Extract the [X, Y] coordinate from the center of the cell holding the provided text.  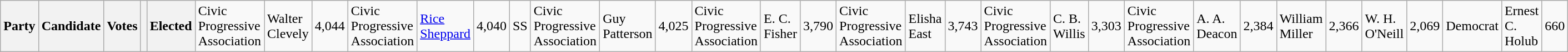
Guy Patterson [628, 26]
W. H. O'Neill [1384, 26]
2,366 [1344, 26]
Democrat [1472, 26]
4,040 [491, 26]
Elisha East [925, 26]
2,384 [1259, 26]
2,069 [1425, 26]
Rice Sheppard [445, 26]
4,044 [330, 26]
Party [19, 26]
A. A. Deacon [1217, 26]
E. C. Fisher [780, 26]
660 [1555, 26]
Votes [122, 26]
3,303 [1106, 26]
Ernest C. Holub [1521, 26]
SS [520, 26]
4,025 [673, 26]
William Miller [1301, 26]
Elected [171, 26]
C. B. Willis [1069, 26]
Walter Clevely [288, 26]
Candidate [71, 26]
3,743 [963, 26]
3,790 [819, 26]
